For the text-containing cell, return its midpoint in [X, Y] coordinate format. 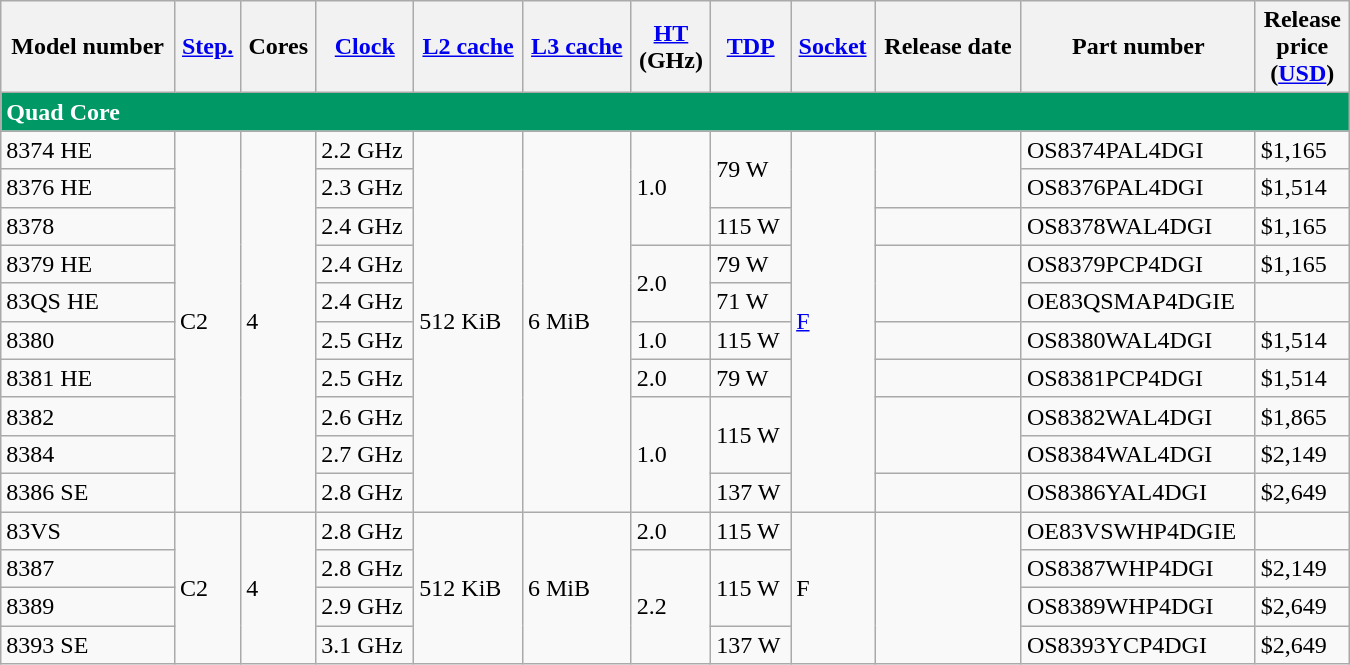
2.3 GHz [365, 188]
2.9 GHz [365, 607]
L3 cache [576, 47]
OE83QSMAP4DGIE [1138, 302]
8382 [88, 416]
Cores [278, 47]
$1,865 [1302, 416]
8381 HE [88, 378]
8378 [88, 226]
71 W [751, 302]
83QS HE [88, 302]
8387 [88, 569]
2.6 GHz [365, 416]
8380 [88, 340]
2.2 GHz [365, 150]
OS8379PCP4DGI [1138, 264]
Releaseprice(USD) [1302, 47]
8374 HE [88, 150]
Part number [1138, 47]
OS8381PCP4DGI [1138, 378]
3.1 GHz [365, 645]
OS8393YCP4DGI [1138, 645]
OS8374PAL4DGI [1138, 150]
Quad Core [675, 112]
Socket [833, 47]
Release date [948, 47]
Clock [365, 47]
OS8384WAL4DGI [1138, 454]
8393 SE [88, 645]
OE83VSWHP4DGIE [1138, 531]
8384 [88, 454]
8376 HE [88, 188]
OS8389WHP4DGI [1138, 607]
OS8387WHP4DGI [1138, 569]
Step. [208, 47]
2.7 GHz [365, 454]
OS8380WAL4DGI [1138, 340]
8386 SE [88, 492]
TDP [751, 47]
8379 HE [88, 264]
OS8378WAL4DGI [1138, 226]
Model number [88, 47]
8389 [88, 607]
OS8386YAL4DGI [1138, 492]
L2 cache [468, 47]
HT(GHz) [671, 47]
OS8382WAL4DGI [1138, 416]
83VS [88, 531]
OS8376PAL4DGI [1138, 188]
2.2 [671, 607]
